Pinpoint the cell where the given text exists, returning its [x, y] midpoint coordinate. 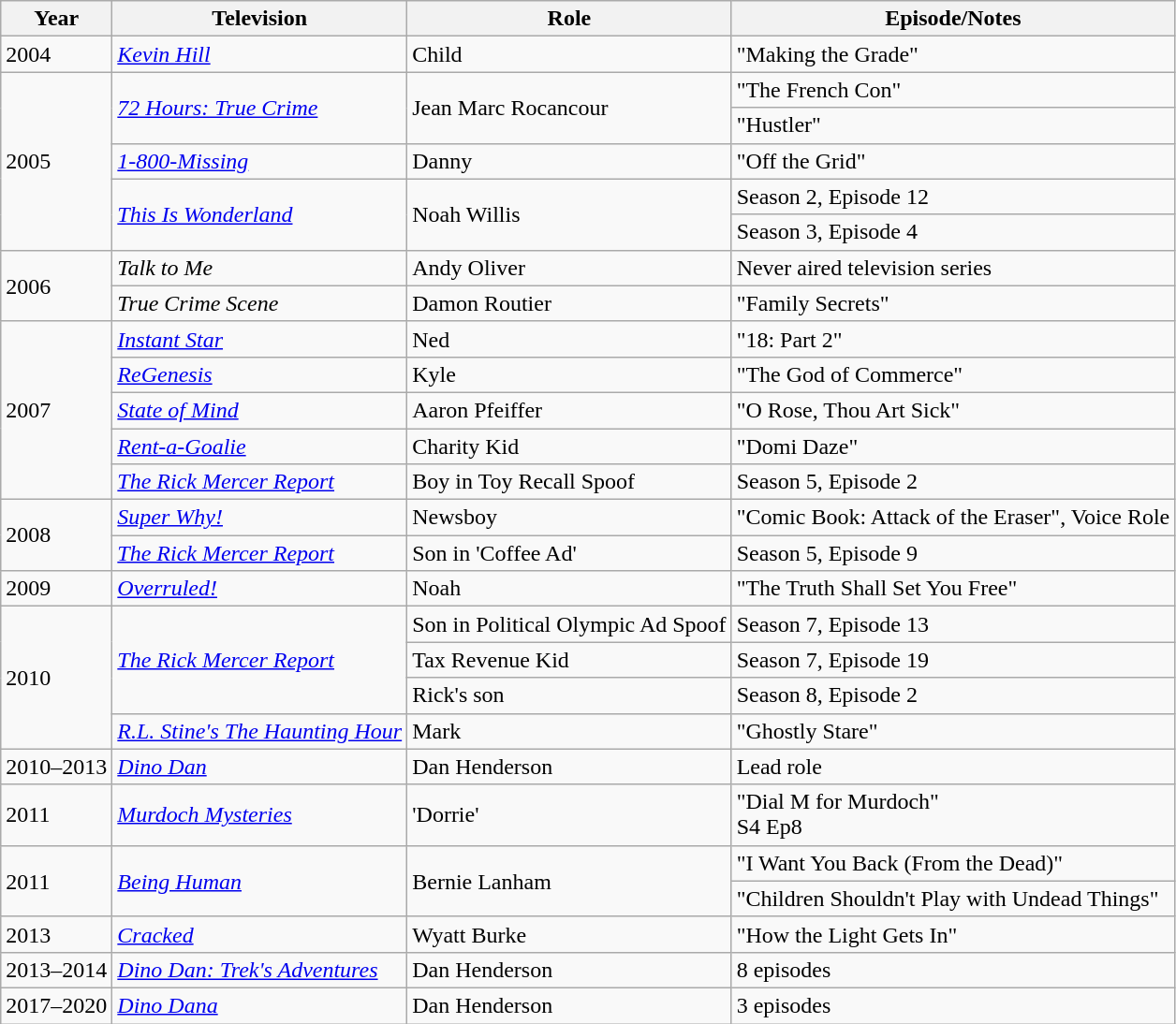
Never aired television series [953, 268]
"18: Part 2" [953, 339]
"The French Con" [953, 90]
"The Truth Shall Set You Free" [953, 589]
Lead role [953, 767]
Season 7, Episode 13 [953, 624]
Andy Oliver [569, 268]
ReGenesis [260, 374]
Dino Dana [260, 1005]
"Hustler" [953, 125]
2006 [56, 285]
Tax Revenue Kid [569, 660]
"Comic Book: Attack of the Eraser", Voice Role [953, 518]
"I Want You Back (From the Dead)" [953, 863]
Season 5, Episode 2 [953, 482]
Season 7, Episode 19 [953, 660]
Son in Political Olympic Ad Spoof [569, 624]
Newsboy [569, 518]
R.L. Stine's The Haunting Hour [260, 731]
Rent-a-Goalie [260, 446]
Ned [569, 339]
Overruled! [260, 589]
Television [260, 19]
Season 8, Episode 2 [953, 695]
Season 2, Episode 12 [953, 197]
Season 3, Episode 4 [953, 232]
3 episodes [953, 1005]
Instant Star [260, 339]
2005 [56, 161]
Jean Marc Rocancour [569, 108]
2013–2014 [56, 970]
Child [569, 54]
Rick's son [569, 695]
2009 [56, 589]
Cracked [260, 934]
2008 [56, 535]
"Dial M for Murdoch"S4 Ep8 [953, 814]
True Crime Scene [260, 303]
Super Why! [260, 518]
Murdoch Mysteries [260, 814]
Dino Dan [260, 767]
"Making the Grade" [953, 54]
"Family Secrets" [953, 303]
Episode/Notes [953, 19]
Noah [569, 589]
Dino Dan: Trek's Adventures [260, 970]
Damon Routier [569, 303]
Mark [569, 731]
"Off the Grid" [953, 161]
2004 [56, 54]
State of Mind [260, 410]
Season 5, Episode 9 [953, 553]
2013 [56, 934]
"O Rose, Thou Art Sick" [953, 410]
Year [56, 19]
2010–2013 [56, 767]
"Children Shouldn't Play with Undead Things" [953, 899]
Role [569, 19]
Boy in Toy Recall Spoof [569, 482]
2010 [56, 678]
Kyle [569, 374]
Bernie Lanham [569, 881]
Danny [569, 161]
Talk to Me [260, 268]
Being Human [260, 881]
8 episodes [953, 970]
Aaron Pfeiffer [569, 410]
"The God of Commerce" [953, 374]
Noah Willis [569, 214]
2017–2020 [56, 1005]
"Domi Daze" [953, 446]
"Ghostly Stare" [953, 731]
This Is Wonderland [260, 214]
1-800-Missing [260, 161]
Wyatt Burke [569, 934]
"How the Light Gets In" [953, 934]
'Dorrie' [569, 814]
2007 [56, 410]
72 Hours: True Crime [260, 108]
Kevin Hill [260, 54]
Son in 'Coffee Ad' [569, 553]
Charity Kid [569, 446]
